Determine the [X, Y] coordinate at the center of the cell enclosing the given text.  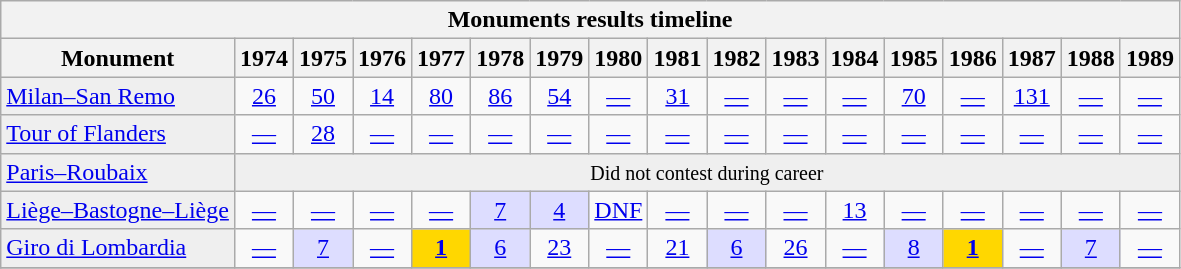
1988 [1090, 58]
131 [1032, 96]
Tour of Flanders [118, 134]
1989 [1150, 58]
Milan–San Remo [118, 96]
1987 [1032, 58]
Liège–Bastogne–Liège [118, 210]
1974 [264, 58]
1980 [618, 58]
1977 [442, 58]
Giro di Lombardia [118, 248]
1984 [854, 58]
1978 [500, 58]
Monuments results timeline [590, 20]
13 [854, 210]
14 [382, 96]
4 [560, 210]
Did not contest during career [706, 172]
1976 [382, 58]
21 [678, 248]
Monument [118, 58]
1986 [972, 58]
1979 [560, 58]
50 [322, 96]
54 [560, 96]
86 [500, 96]
DNF [618, 210]
1975 [322, 58]
28 [322, 134]
1983 [796, 58]
70 [914, 96]
1985 [914, 58]
Paris–Roubaix [118, 172]
23 [560, 248]
8 [914, 248]
80 [442, 96]
1981 [678, 58]
31 [678, 96]
1982 [736, 58]
